Pinpoint the cell where the given text exists, returning its (x, y) midpoint coordinate. 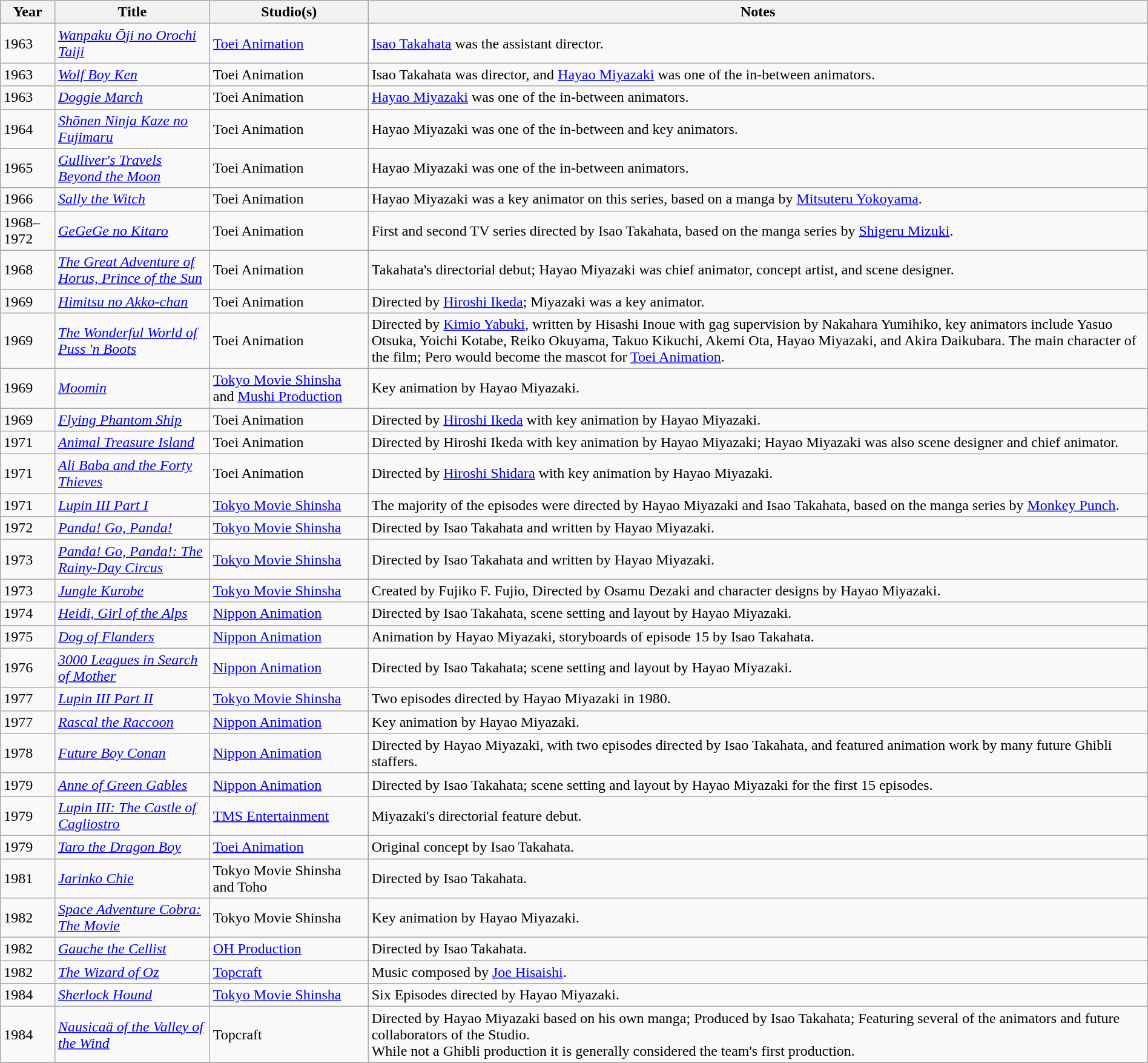
Created by Fujiko F. Fujio, Directed by Osamu Dezaki and character designs by Hayao Miyazaki. (758, 591)
1966 (28, 199)
Isao Takahata was director, and Hayao Miyazaki was one of the in-between animators. (758, 75)
Himitsu no Akko-chan (132, 301)
Shōnen Ninja Kaze no Fujimaru (132, 128)
Tokyo Movie Shinsha and Toho (289, 878)
Music composed by Joe Hisaishi. (758, 972)
Directed by Isao Takahata; scene setting and layout by Hayao Miyazaki for the first 15 episodes. (758, 784)
1978 (28, 753)
Dog of Flanders (132, 637)
Takahata's directorial debut; Hayao Miyazaki was chief animator, concept artist, and scene designer. (758, 270)
Wolf Boy Ken (132, 75)
Lupin III Part II (132, 699)
1976 (28, 667)
1965 (28, 168)
Directed by Hiroshi Ikeda; Miyazaki was a key animator. (758, 301)
1981 (28, 878)
The Wizard of Oz (132, 972)
Year (28, 12)
Isao Takahata was the assistant director. (758, 44)
Space Adventure Cobra: The Movie (132, 918)
OH Production (289, 949)
Tokyo Movie Shinsha and Mushi Production (289, 388)
Future Boy Conan (132, 753)
Hayao Miyazaki was a key animator on this series, based on a manga by Mitsuteru Yokoyama. (758, 199)
Original concept by Isao Takahata. (758, 847)
1968–1972 (28, 230)
Taro the Dragon Boy (132, 847)
Panda! Go, Panda! (132, 528)
Directed by Hiroshi Shidara with key animation by Hayao Miyazaki. (758, 474)
1975 (28, 637)
GeGeGe no Kitaro (132, 230)
Nausicaä of the Valley of the Wind (132, 1035)
Six Episodes directed by Hayao Miyazaki. (758, 995)
Lupin III Part I (132, 505)
Miyazaki's directorial feature debut. (758, 815)
Ali Baba and the Forty Thieves (132, 474)
Gauche the Cellist (132, 949)
The majority of the episodes were directed by Hayao Miyazaki and Isao Takahata, based on the manga series by Monkey Punch. (758, 505)
Moomin (132, 388)
Heidi, Girl of the Alps (132, 614)
Hayao Miyazaki was one of the in-between and key animators. (758, 128)
1964 (28, 128)
Lupin III: The Castle of Cagliostro (132, 815)
TMS Entertainment (289, 815)
The Great Adventure of Horus, Prince of the Sun (132, 270)
First and second TV series directed by Isao Takahata, based on the manga series by Shigeru Mizuki. (758, 230)
Sally the Witch (132, 199)
Wanpaku Ōji no Orochi Taiji (132, 44)
Jungle Kurobe (132, 591)
The Wonderful World of Puss 'n Boots (132, 340)
Gulliver's Travels Beyond the Moon (132, 168)
Directed by Isao Takahata, scene setting and layout by Hayao Miyazaki. (758, 614)
Sherlock Hound (132, 995)
1968 (28, 270)
Anne of Green Gables (132, 784)
Rascal the Raccoon (132, 722)
Studio(s) (289, 12)
Directed by Isao Takahata; scene setting and layout by Hayao Miyazaki. (758, 667)
Notes (758, 12)
Panda! Go, Panda!: The Rainy-Day Circus (132, 560)
Animation by Hayao Miyazaki, storyboards of episode 15 by Isao Takahata. (758, 637)
1972 (28, 528)
Doggie March (132, 98)
Two episodes directed by Hayao Miyazaki in 1980. (758, 699)
Title (132, 12)
1974 (28, 614)
Animal Treasure Island (132, 443)
3000 Leagues in Search of Mother (132, 667)
Jarinko Chie (132, 878)
Directed by Hayao Miyazaki, with two episodes directed by Isao Takahata, and featured animation work by many future Ghibli staffers. (758, 753)
Directed by Hiroshi Ikeda with key animation by Hayao Miyazaki. (758, 420)
Flying Phantom Ship (132, 420)
Directed by Hiroshi Ikeda with key animation by Hayao Miyazaki; Hayao Miyazaki was also scene designer and chief animator. (758, 443)
